Search for the cell housing the specified text and yield its [X, Y] center coordinate. 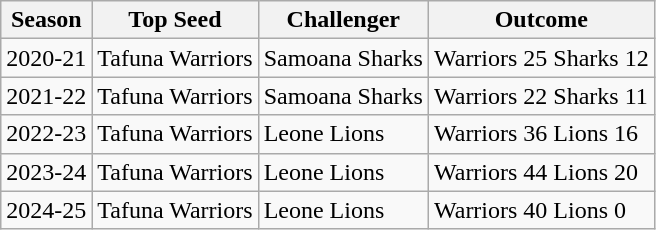
Season [46, 20]
Warriors 25 Sharks 12 [541, 58]
Outcome [541, 20]
2022-23 [46, 134]
Warriors 40 Lions 0 [541, 210]
2021-22 [46, 96]
2024-25 [46, 210]
Warriors 44 Lions 20 [541, 172]
2023-24 [46, 172]
Challenger [343, 20]
2020-21 [46, 58]
Warriors 36 Lions 16 [541, 134]
Top Seed [175, 20]
Warriors 22 Sharks 11 [541, 96]
